Provide the (x, y) coordinate of the cell's center where the given text is located.  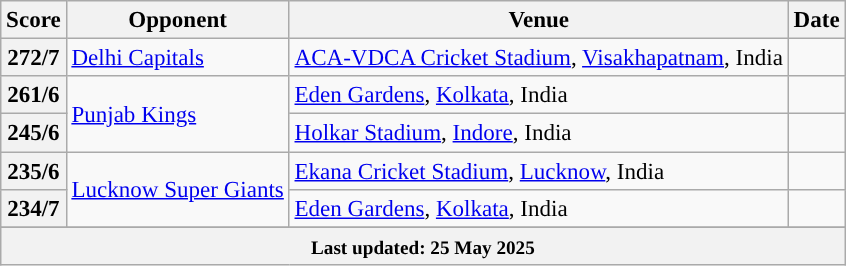
Date (816, 20)
234/7 (34, 209)
245/6 (34, 133)
272/7 (34, 58)
Opponent (178, 20)
Score (34, 20)
Delhi Capitals (178, 58)
261/6 (34, 95)
Ekana Cricket Stadium, Lucknow, India (538, 171)
Last updated: 25 May 2025 (423, 246)
Venue (538, 20)
Lucknow Super Giants (178, 190)
Punjab Kings (178, 114)
235/6 (34, 171)
Holkar Stadium, Indore, India (538, 133)
ACA-VDCA Cricket Stadium, Visakhapatnam, India (538, 58)
